Capture the cell that displays the provided text and extract its (x, y) central coordinate. 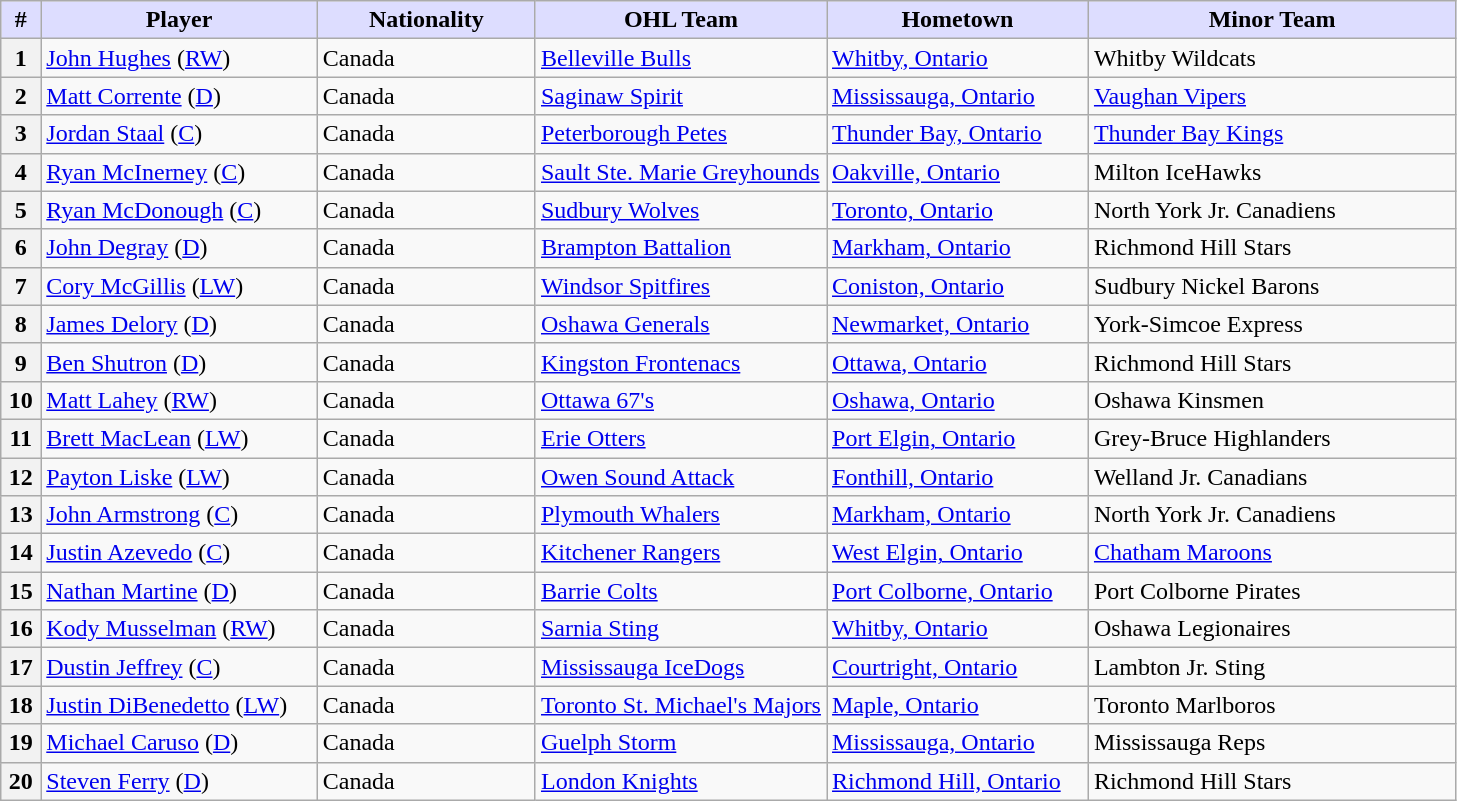
Port Elgin, Ontario (957, 438)
Courtright, Ontario (957, 667)
10 (21, 400)
Brampton Battalion (680, 248)
London Knights (680, 781)
James Delory (D) (179, 324)
4 (21, 172)
Oshawa, Ontario (957, 400)
Whitby Wildcats (1272, 58)
Oshawa Generals (680, 324)
13 (21, 515)
14 (21, 553)
Nathan Martine (D) (179, 591)
Chatham Maroons (1272, 553)
5 (21, 210)
Toronto St. Michael's Majors (680, 705)
Justin DiBenedetto (LW) (179, 705)
OHL Team (680, 20)
Port Colborne, Ontario (957, 591)
Sudbury Wolves (680, 210)
Peterborough Petes (680, 134)
7 (21, 286)
8 (21, 324)
Oakville, Ontario (957, 172)
Matt Corrente (D) (179, 96)
Welland Jr. Canadians (1272, 477)
Ryan McDonough (C) (179, 210)
Steven Ferry (D) (179, 781)
Ottawa 67's (680, 400)
17 (21, 667)
Vaughan Vipers (1272, 96)
Fonthill, Ontario (957, 477)
Barrie Colts (680, 591)
Owen Sound Attack (680, 477)
Milton IceHawks (1272, 172)
11 (21, 438)
Richmond Hill, Ontario (957, 781)
Player (179, 20)
Justin Azevedo (C) (179, 553)
2 (21, 96)
20 (21, 781)
Ottawa, Ontario (957, 362)
Port Colborne Pirates (1272, 591)
Plymouth Whalers (680, 515)
John Degray (D) (179, 248)
Thunder Bay, Ontario (957, 134)
Erie Otters (680, 438)
Kitchener Rangers (680, 553)
Nationality (426, 20)
Maple, Ontario (957, 705)
15 (21, 591)
Oshawa Legionaires (1272, 629)
Grey-Bruce Highlanders (1272, 438)
Oshawa Kinsmen (1272, 400)
Thunder Bay Kings (1272, 134)
Kody Musselman (RW) (179, 629)
John Hughes (RW) (179, 58)
Brett MacLean (LW) (179, 438)
Ben Shutron (D) (179, 362)
Newmarket, Ontario (957, 324)
1 (21, 58)
Hometown (957, 20)
19 (21, 743)
Michael Caruso (D) (179, 743)
Sarnia Sting (680, 629)
West Elgin, Ontario (957, 553)
Payton Liske (LW) (179, 477)
Toronto, Ontario (957, 210)
# (21, 20)
Matt Lahey (RW) (179, 400)
Sault Ste. Marie Greyhounds (680, 172)
Toronto Marlboros (1272, 705)
16 (21, 629)
Sudbury Nickel Barons (1272, 286)
Windsor Spitfires (680, 286)
Belleville Bulls (680, 58)
Mississauga Reps (1272, 743)
9 (21, 362)
Ryan McInerney (C) (179, 172)
Jordan Staal (C) (179, 134)
Minor Team (1272, 20)
12 (21, 477)
John Armstrong (C) (179, 515)
Kingston Frontenacs (680, 362)
Saginaw Spirit (680, 96)
6 (21, 248)
Mississauga IceDogs (680, 667)
Dustin Jeffrey (C) (179, 667)
18 (21, 705)
York-Simcoe Express (1272, 324)
Lambton Jr. Sting (1272, 667)
Guelph Storm (680, 743)
Coniston, Ontario (957, 286)
3 (21, 134)
Cory McGillis (LW) (179, 286)
